From the cell containing the given text, extract its center point as [x, y] coordinate. 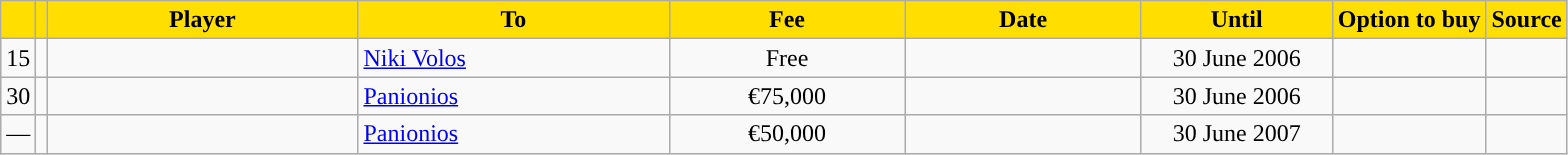
— [18, 134]
15 [18, 58]
Fee [787, 20]
€75,000 [787, 96]
Free [787, 58]
Date [1023, 20]
Source [1526, 20]
Until [1236, 20]
Player [202, 20]
Option to buy [1409, 20]
30 [18, 96]
To [514, 20]
30 June 2007 [1236, 134]
€50,000 [787, 134]
Niki Volos [514, 58]
